Find where the given text appears and provide that cell's center as (X, Y) coordinate. 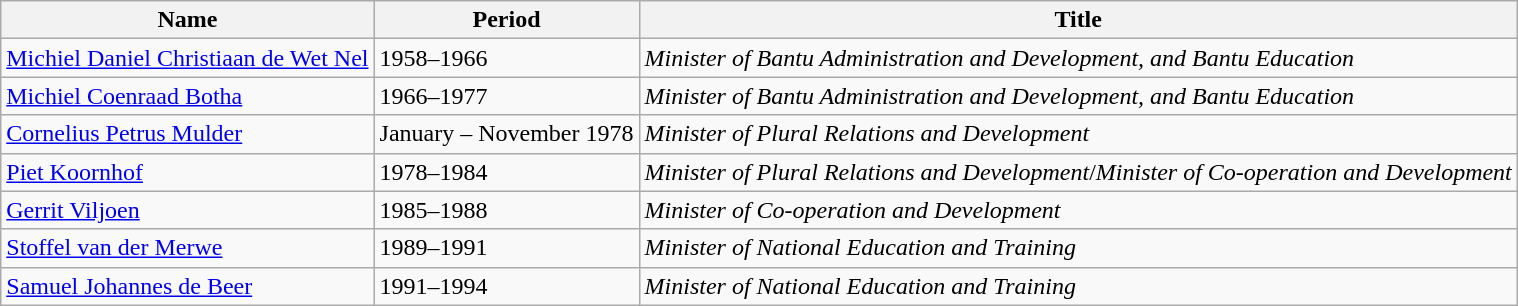
1966–1977 (506, 96)
1991–1994 (506, 286)
Name (188, 20)
Stoffel van der Merwe (188, 248)
January – November 1978 (506, 134)
Minister of Plural Relations and Development (1078, 134)
Samuel Johannes de Beer (188, 286)
1978–1984 (506, 172)
Michiel Coenraad Botha (188, 96)
1989–1991 (506, 248)
Minister of Co-operation and Development (1078, 210)
Period (506, 20)
Piet Koornhof (188, 172)
1985–1988 (506, 210)
Cornelius Petrus Mulder (188, 134)
Michiel Daniel Christiaan de Wet Nel (188, 58)
Gerrit Viljoen (188, 210)
1958–1966 (506, 58)
Minister of Plural Relations and Development/Minister of Co-operation and Development (1078, 172)
Title (1078, 20)
